Provide the (x, y) coordinate of the cell's center where the given text is located.  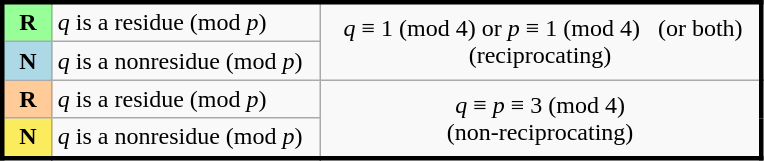
q ≡ 1 (mod 4) or p ≡ 1 (mod 4) (or both) (reciprocating) (541, 41)
q ≡ p ≡ 3 (mod 4) (non-reciprocating) (541, 119)
